Capture the cell that displays the provided text and extract its (x, y) central coordinate. 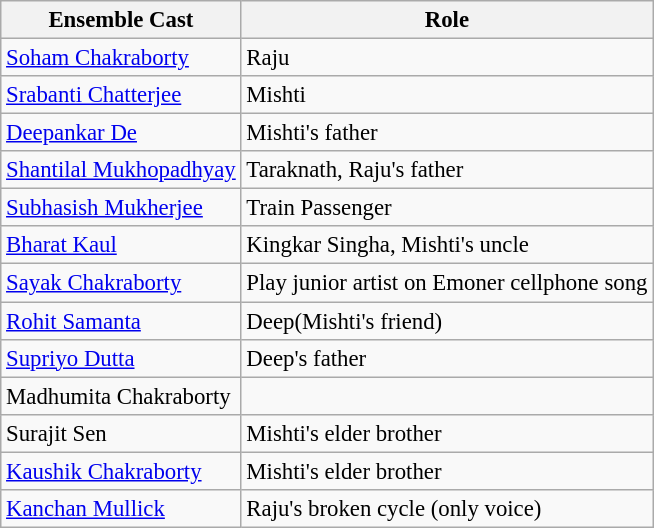
Surajit Sen (121, 433)
Mishti (447, 95)
Shantilal Mukhopadhyay (121, 170)
Role (447, 20)
Srabanti Chatterjee (121, 95)
Deepankar De (121, 133)
Rohit Samanta (121, 321)
Ensemble Cast (121, 20)
Play junior artist on Emoner cellphone song (447, 283)
Deep(Mishti's friend) (447, 321)
Sayak Chakraborty (121, 283)
Train Passenger (447, 208)
Taraknath, Raju's father (447, 170)
Kaushik Chakraborty (121, 471)
Deep's father (447, 358)
Raju (447, 58)
Mishti's father (447, 133)
Madhumita Chakraborty (121, 396)
Raju's broken cycle (only voice) (447, 509)
Supriyo Dutta (121, 358)
Bharat Kaul (121, 245)
Kanchan Mullick (121, 509)
Soham Chakraborty (121, 58)
Subhasish Mukherjee (121, 208)
Kingkar Singha, Mishti's uncle (447, 245)
